Scan for the cell matching the given text and deliver its (X, Y) coordinate at center. 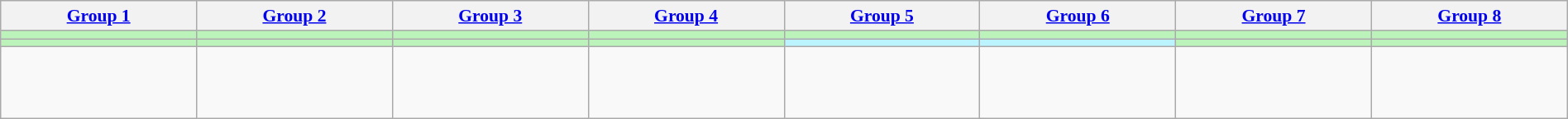
Group 1 (99, 16)
Group 5 (882, 16)
Group 2 (294, 16)
Group 4 (686, 16)
Group 6 (1078, 16)
Group 7 (1274, 16)
Group 3 (490, 16)
Group 8 (1469, 16)
